Pinpoint the cell where the given text exists, returning its (x, y) midpoint coordinate. 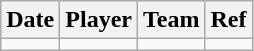
Player (99, 20)
Ref (228, 20)
Team (171, 20)
Date (30, 20)
